Scan for the cell matching the given text and deliver its [x, y] coordinate at center. 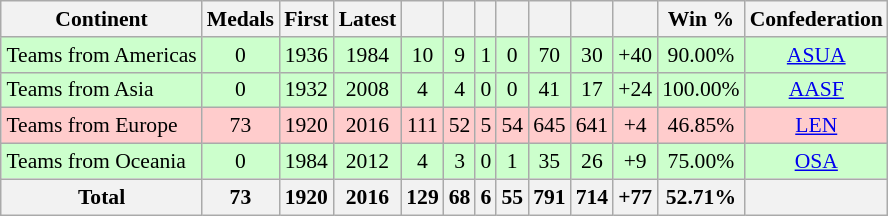
75.00% [700, 162]
+24 [635, 90]
OSA [816, 162]
70 [550, 55]
111 [422, 126]
10 [422, 55]
Teams from Europe [101, 126]
46.85% [700, 126]
2012 [368, 162]
6 [486, 197]
2008 [368, 90]
41 [550, 90]
100.00% [700, 90]
129 [422, 197]
Medals [240, 19]
17 [592, 90]
3 [460, 162]
+4 [635, 126]
90.00% [700, 55]
714 [592, 197]
54 [512, 126]
First [306, 19]
26 [592, 162]
+9 [635, 162]
9 [460, 55]
30 [592, 55]
+77 [635, 197]
Total [101, 197]
Teams from Oceania [101, 162]
641 [592, 126]
Win % [700, 19]
52.71% [700, 197]
1936 [306, 55]
5 [486, 126]
Latest [368, 19]
+40 [635, 55]
52 [460, 126]
Teams from Americas [101, 55]
68 [460, 197]
35 [550, 162]
791 [550, 197]
Confederation [816, 19]
55 [512, 197]
Teams from Asia [101, 90]
LEN [816, 126]
1932 [306, 90]
645 [550, 126]
Continent [101, 19]
AASF [816, 90]
ASUA [816, 55]
